Search for the cell housing the specified text and yield its [X, Y] center coordinate. 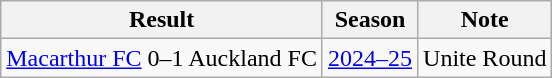
Season [370, 20]
2024–25 [370, 58]
Macarthur FC 0–1 Auckland FC [162, 58]
Unite Round [485, 58]
Note [485, 20]
Result [162, 20]
